Capture the cell that displays the provided text and extract its [X, Y] central coordinate. 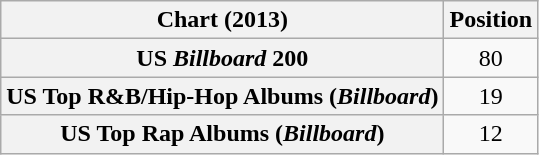
Chart (2013) [222, 20]
19 [491, 96]
80 [491, 58]
US Top R&B/Hip-Hop Albums (Billboard) [222, 96]
US Top Rap Albums (Billboard) [222, 134]
Position [491, 20]
12 [491, 134]
US Billboard 200 [222, 58]
